For the text-containing cell, return its midpoint in (X, Y) coordinate format. 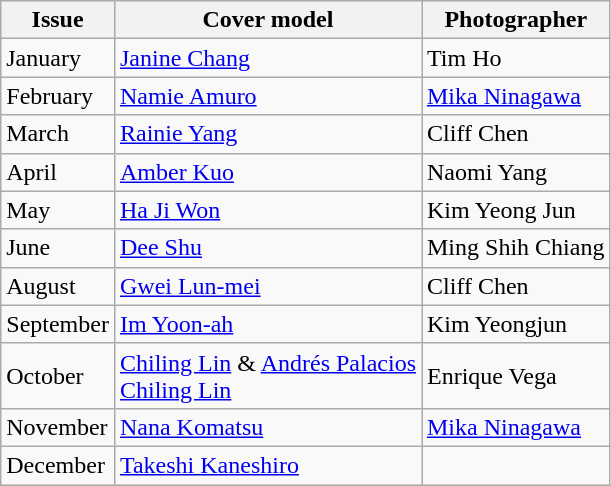
Tim Ho (516, 58)
November (58, 427)
Takeshi Kaneshiro (268, 465)
May (58, 210)
Photographer (516, 20)
Rainie Yang (268, 134)
Im Yoon-ah (268, 324)
Cover model (268, 20)
December (58, 465)
March (58, 134)
Janine Chang (268, 58)
Gwei Lun-mei (268, 286)
October (58, 376)
Enrique Vega (516, 376)
Dee Shu (268, 248)
February (58, 96)
August (58, 286)
Kim Yeongjun (516, 324)
April (58, 172)
Namie Amuro (268, 96)
June (58, 248)
Naomi Yang (516, 172)
Kim Yeong Jun (516, 210)
January (58, 58)
Nana Komatsu (268, 427)
Ming Shih Chiang (516, 248)
September (58, 324)
Ha Ji Won (268, 210)
Chiling Lin & Andrés PalaciosChiling Lin (268, 376)
Issue (58, 20)
Amber Kuo (268, 172)
